Find where the given text appears and provide that cell's center as [X, Y] coordinate. 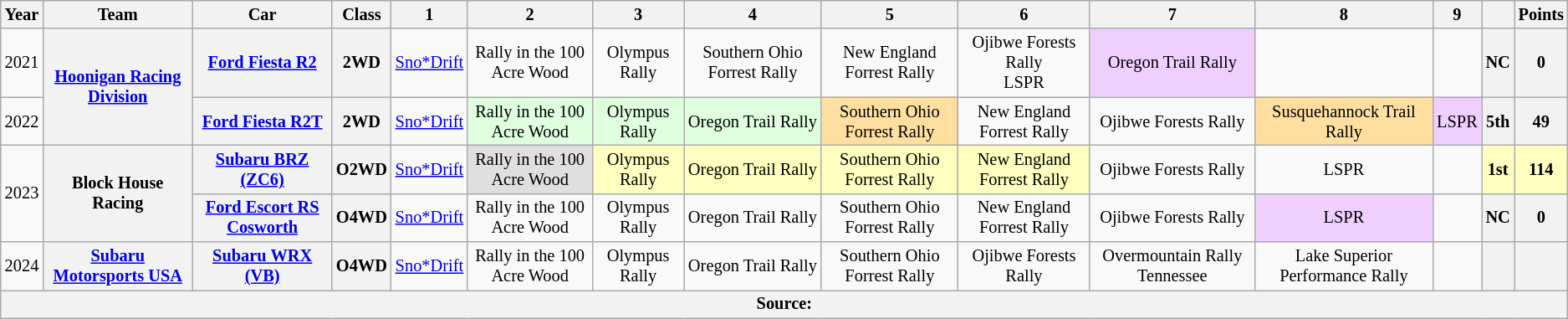
2022 [22, 121]
Year [22, 14]
5th [1499, 121]
O2WD [361, 169]
1 [430, 14]
Subaru WRX (VB) [263, 266]
Car [263, 14]
Lake Superior Performance Rally [1345, 266]
Block House Racing [117, 193]
Hoonigan Racing Division [117, 87]
1st [1499, 169]
3 [638, 14]
114 [1541, 169]
Ford Escort RS Cosworth [263, 218]
Team [117, 14]
Overmountain Rally Tennessee [1172, 266]
49 [1541, 121]
8 [1345, 14]
Subaru BRZ (ZC6) [263, 169]
6 [1024, 14]
Subaru Motorsports USA [117, 266]
Ford Fiesta R2T [263, 121]
2024 [22, 266]
7 [1172, 14]
5 [890, 14]
2 [530, 14]
9 [1457, 14]
Class [361, 14]
Susquehannock Trail Rally [1345, 121]
2021 [22, 63]
Source: [784, 304]
4 [753, 14]
Points [1541, 14]
Ojibwe Forests RallyLSPR [1024, 63]
2023 [22, 193]
Ford Fiesta R2 [263, 63]
